Identify which cell holds the provided text, then report its (x, y) central coordinate. 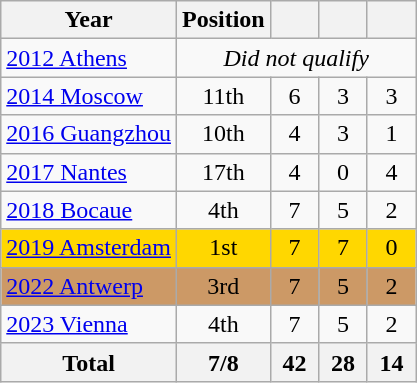
14 (392, 362)
2019 Amsterdam (89, 248)
Position (223, 20)
2018 Bocaue (89, 210)
Did not qualify (296, 58)
Total (89, 362)
11th (223, 96)
17th (223, 172)
1 (392, 134)
2017 Nantes (89, 172)
2022 Antwerp (89, 286)
Year (89, 20)
7/8 (223, 362)
3rd (223, 286)
2023 Vienna (89, 324)
6 (294, 96)
42 (294, 362)
28 (344, 362)
2014 Moscow (89, 96)
1st (223, 248)
2012 Athens (89, 58)
10th (223, 134)
2016 Guangzhou (89, 134)
